Locate the cell with the specified text and output its (x, y) center coordinate. 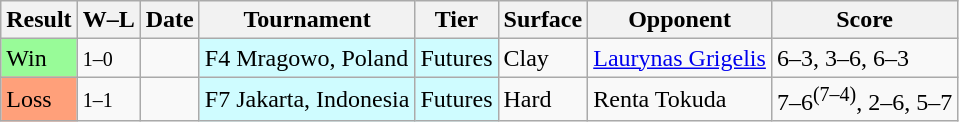
W–L (108, 20)
Opponent (680, 20)
Loss (39, 100)
Date (170, 20)
F7 Jakarta, Indonesia (307, 100)
Renta Tokuda (680, 100)
Laurynas Grigelis (680, 58)
1–0 (108, 58)
Hard (543, 100)
Win (39, 58)
Result (39, 20)
F4 Mragowo, Poland (307, 58)
Tournament (307, 20)
Tier (456, 20)
1–1 (108, 100)
Score (864, 20)
6–3, 3–6, 6–3 (864, 58)
Clay (543, 58)
7–6(7–4), 2–6, 5–7 (864, 100)
Surface (543, 20)
